For the text-containing cell, return its midpoint in [X, Y] coordinate format. 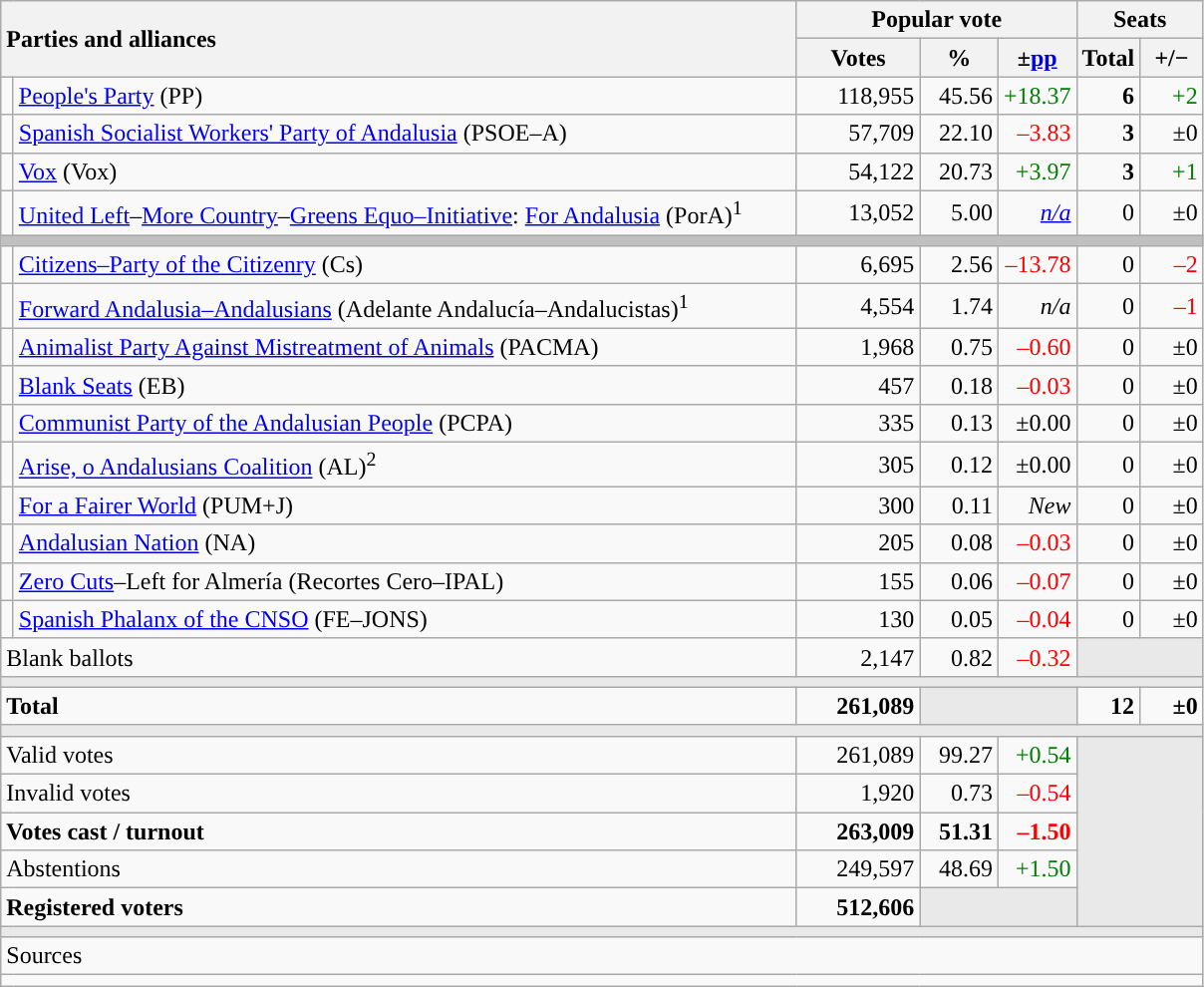
–0.32 [1037, 657]
155 [858, 581]
Abstentions [399, 869]
Spanish Socialist Workers' Party of Andalusia (PSOE–A) [405, 134]
99.27 [959, 756]
Votes [858, 58]
5.00 [959, 213]
Communist Party of the Andalusian People (PCPA) [405, 423]
±pp [1037, 58]
Spanish Phalanx of the CNSO (FE–JONS) [405, 619]
512,606 [858, 907]
+18.37 [1037, 96]
12 [1108, 706]
+/− [1172, 58]
249,597 [858, 869]
–13.78 [1037, 265]
457 [858, 385]
0.12 [959, 465]
0.08 [959, 543]
0.05 [959, 619]
0.06 [959, 581]
Seats [1140, 20]
6 [1108, 96]
Invalid votes [399, 794]
0.18 [959, 385]
–0.07 [1037, 581]
Blank Seats (EB) [405, 385]
Forward Andalusia–Andalusians (Adelante Andalucía–Andalucistas)1 [405, 307]
Vox (Vox) [405, 171]
45.56 [959, 96]
0.75 [959, 347]
1,920 [858, 794]
130 [858, 619]
13,052 [858, 213]
2,147 [858, 657]
Registered voters [399, 907]
–1.50 [1037, 831]
+0.54 [1037, 756]
118,955 [858, 96]
0.11 [959, 505]
+3.97 [1037, 171]
48.69 [959, 869]
+1 [1172, 171]
% [959, 58]
New [1037, 505]
0.13 [959, 423]
Blank ballots [399, 657]
Votes cast / turnout [399, 831]
Citizens–Party of the Citizenry (Cs) [405, 265]
Popular vote [937, 20]
–3.83 [1037, 134]
+1.50 [1037, 869]
United Left–More Country–Greens Equo–Initiative: For Andalusia (PorA)1 [405, 213]
Andalusian Nation (NA) [405, 543]
People's Party (PP) [405, 96]
305 [858, 465]
Sources [602, 956]
1.74 [959, 307]
Valid votes [399, 756]
–2 [1172, 265]
6,695 [858, 265]
–0.60 [1037, 347]
335 [858, 423]
–1 [1172, 307]
2.56 [959, 265]
Zero Cuts–Left for Almería (Recortes Cero–IPAL) [405, 581]
22.10 [959, 134]
Animalist Party Against Mistreatment of Animals (PACMA) [405, 347]
300 [858, 505]
+2 [1172, 96]
263,009 [858, 831]
1,968 [858, 347]
–0.54 [1037, 794]
Arise, o Andalusians Coalition (AL)2 [405, 465]
4,554 [858, 307]
54,122 [858, 171]
0.82 [959, 657]
0.73 [959, 794]
Parties and alliances [399, 39]
205 [858, 543]
57,709 [858, 134]
For a Fairer World (PUM+J) [405, 505]
51.31 [959, 831]
–0.04 [1037, 619]
20.73 [959, 171]
